Extract the (X, Y) coordinate from the center of the cell holding the provided text.  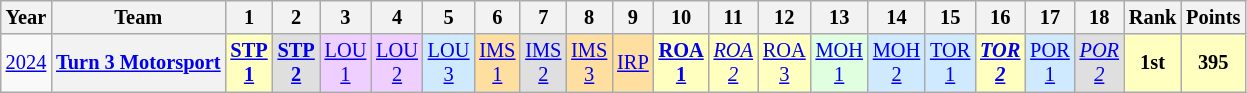
5 (449, 17)
IRP (632, 63)
POR1 (1050, 63)
MOH1 (840, 63)
3 (346, 17)
8 (589, 17)
2024 (26, 63)
STP1 (248, 63)
395 (1213, 63)
Points (1213, 17)
TOR1 (950, 63)
14 (896, 17)
MOH2 (896, 63)
10 (682, 17)
ROA2 (734, 63)
2 (296, 17)
12 (784, 17)
1 (248, 17)
IMS3 (589, 63)
18 (1100, 17)
Team (138, 17)
LOU1 (346, 63)
7 (543, 17)
POR2 (1100, 63)
13 (840, 17)
17 (1050, 17)
IMS2 (543, 63)
STP2 (296, 63)
ROA1 (682, 63)
4 (397, 17)
15 (950, 17)
1st (1152, 63)
6 (497, 17)
TOR2 (1000, 63)
LOU2 (397, 63)
IMS1 (497, 63)
9 (632, 17)
16 (1000, 17)
Year (26, 17)
LOU3 (449, 63)
ROA3 (784, 63)
11 (734, 17)
Turn 3 Motorsport (138, 63)
Rank (1152, 17)
